Detect which cell encompasses the target text, then output its (X, Y) center coordinate. 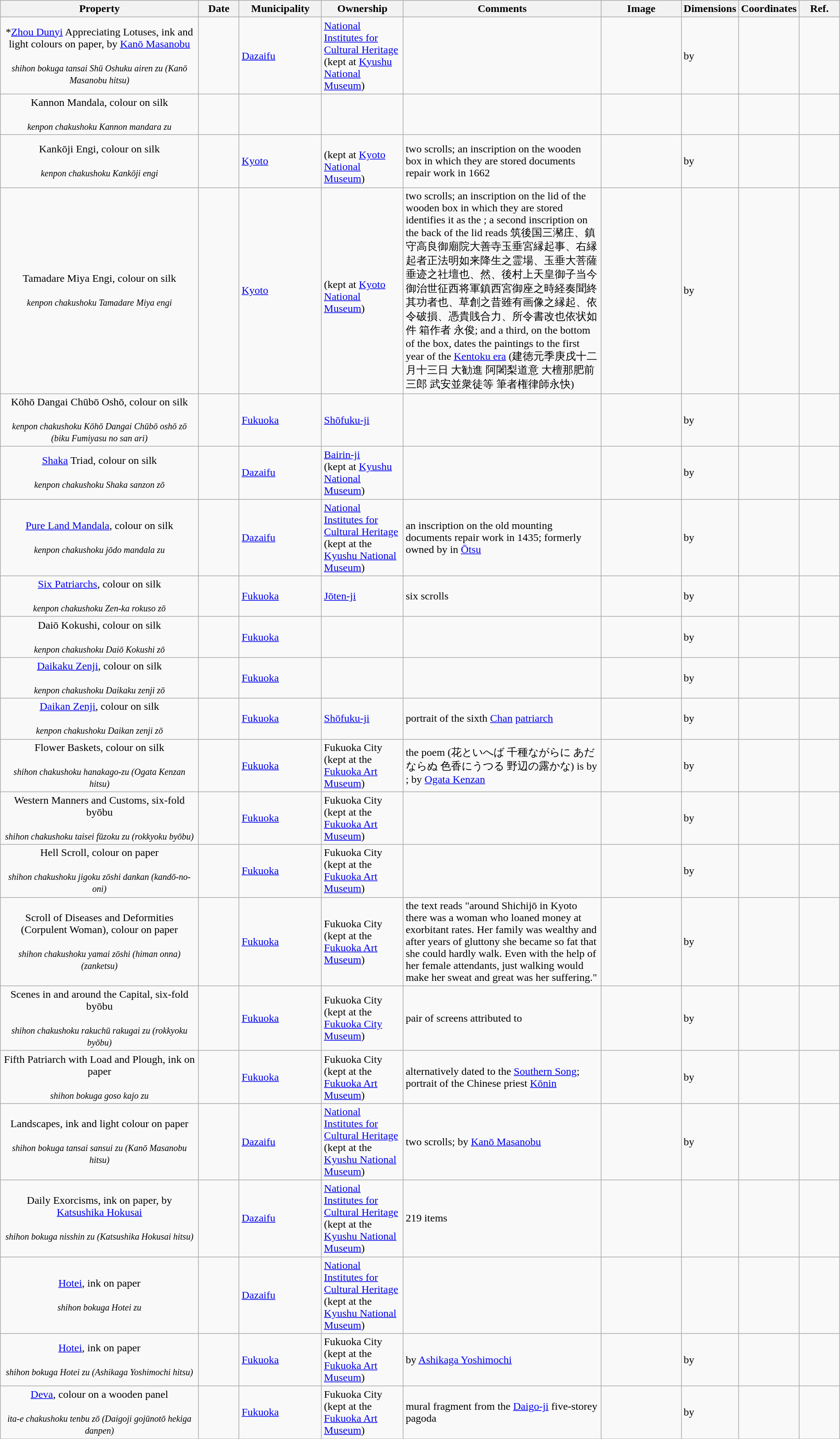
two scrolls; by Kanō Masanobu (502, 1141)
Jōten-ji (362, 596)
Coordinates (769, 9)
by Ashikaga Yoshimochi (502, 1360)
Fukuoka City(kept at the Fukuoka City Museum) (362, 1018)
Property (99, 9)
two scrolls; an inscription on the wooden box in which they are stored documents repair work in 1662 (502, 161)
Dimensions (710, 9)
Ref. (820, 9)
Comments (502, 9)
National Institutes for Cultural Heritage(kept at Kyushu National Museum) (362, 56)
Daiō Kokushi, colour on silkkenpon chakushoku Daiō Kokushi zō (99, 637)
Hotei, ink on papershihon bokuga Hotei zu (99, 1295)
portrait of the sixth Chan patriarch (502, 719)
Scroll of Diseases and Deformities (Corpulent Woman), colour on papershihon chakushoku yamai zōshi (himan onna) (zanketsu) (99, 941)
Pure Land Mandala, colour on silkkenpon chakushoku jōdo mandala zu (99, 538)
six scrolls (502, 596)
Tamadare Miya Engi, colour on silkkenpon chakushoku Tamadare Miya engi (99, 291)
Flower Baskets, colour on silkshihon chakushoku hanakago-zu (Ogata Kenzan hitsu) (99, 766)
Landscapes, ink and light colour on papershihon bokuga tansai sansui zu (Kanō Masanobu hitsu) (99, 1141)
Ownership (362, 9)
alternatively dated to the Southern Song; portrait of the Chinese priest Kōnin (502, 1077)
Western Manners and Customs, six-fold byōbushihon chakushoku taisei fūzoku zu (rokkyoku byōbu) (99, 818)
Hell Scroll, colour on papershihon chakushoku jigoku zōshi dankan (kandō-no-oni) (99, 871)
Kannon Mandala, colour on silkkenpon chakushoku Kannon mandara zu (99, 114)
Kōhō Dangai Chūbō Oshō, colour on silkkenpon chakushoku Kōhō Dangai Chūbō oshō zō (biku Fumiyasu no san ari) (99, 420)
Shaka Triad, colour on silkkenpon chakushoku Shaka sanzon zō (99, 473)
Fifth Patriarch with Load and Plough, ink on papershihon bokuga goso kajo zu (99, 1077)
Deva, colour on a wooden panelita-e chakushoku tenbu zō (Daigoji gojūnotō hekiga danpen) (99, 1412)
Hotei, ink on papershihon bokuga Hotei zu (Ashikaga Yoshimochi hitsu) (99, 1360)
Image (642, 9)
Six Patriarchs, colour on silkkenpon chakushoku Zen-ka rokuso zō (99, 596)
pair of screens attributed to (502, 1018)
219 items (502, 1218)
Kankōji Engi, colour on silkkenpon chakushoku Kankōji engi (99, 161)
an inscription on the old mounting documents repair work in 1435; formerly owned by in Ōtsu (502, 538)
Scenes in and around the Capital, six-fold byōbushihon chakushoku rakuchū rakugai zu (rokkyoku byōbu) (99, 1018)
Daikan Zenji, colour on silkkenpon chakushoku Daikan zenji zō (99, 719)
*Zhou Dunyi Appreciating Lotuses, ink and light colours on paper, by Kanō Masanobushihon bokuga tansai Shū Oshuku airen zu (Kanō Masanobu hitsu) (99, 56)
Daily Exorcisms, ink on paper, by Katsushika Hokusaishihon bokuga nisshin zu (Katsushika Hokusai hitsu) (99, 1218)
Bairin-ji(kept at Kyushu National Museum) (362, 473)
Date (219, 9)
the poem (花といへば 千種ながらに あだならぬ 色香にうつる 野辺の露かな) is by ; by Ogata Kenzan (502, 766)
mural fragment from the Daigo-ji five-storey pagoda (502, 1412)
Municipality (280, 9)
Daikaku Zenji, colour on silkkenpon chakushoku Daikaku zenji zō (99, 678)
